Return (x, y) of the center of cell containing provided text 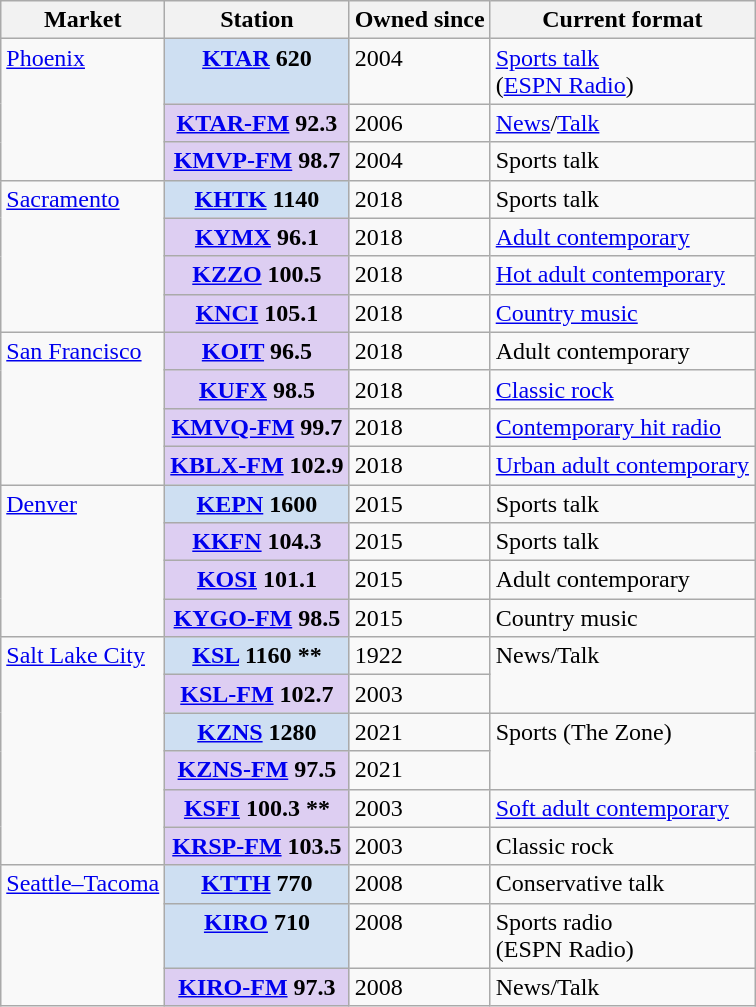
Contemporary hit radio (622, 427)
KRSP-FM 103.5 (257, 846)
Phoenix (83, 110)
Sports (The Zone) (622, 751)
Sports talk(ESPN Radio) (622, 72)
KMVQ-FM 99.7 (257, 427)
KIRO 710 (257, 936)
Station (257, 20)
Sacramento (83, 256)
KOSI 101.1 (257, 580)
KKFN 104.3 (257, 542)
Soft adult contemporary (622, 808)
Seattle–Tacoma (83, 936)
KOIT 96.5 (257, 351)
KSFI 100.3 ** (257, 808)
KZNS 1280 (257, 732)
Urban adult contemporary (622, 465)
KEPN 1600 (257, 503)
Hot adult contemporary (622, 275)
KTTH 770 (257, 884)
Current format (622, 20)
KYMX 96.1 (257, 237)
KTAR-FM 92.3 (257, 123)
KMVP-FM 98.7 (257, 161)
KHTK 1140 (257, 199)
KZNS-FM 97.5 (257, 770)
San Francisco (83, 408)
Denver (83, 560)
Sports radio(ESPN Radio) (622, 936)
Conservative talk (622, 884)
Owned since (420, 20)
Market (83, 20)
KZZO 100.5 (257, 275)
KTAR 620 (257, 72)
KSL 1160 ** (257, 656)
Salt Lake City (83, 751)
2006 (420, 123)
KUFX 98.5 (257, 389)
KBLX-FM 102.9 (257, 465)
KNCI 105.1 (257, 313)
1922 (420, 656)
KYGO-FM 98.5 (257, 618)
KIRO-FM 97.3 (257, 987)
KSL-FM 102.7 (257, 694)
